Extract the (x, y) coordinate from the center of the cell holding the provided text.  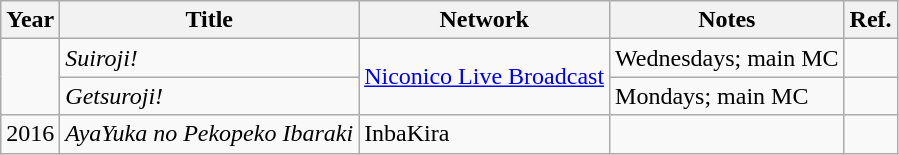
Network (484, 20)
InbaKira (484, 134)
Title (210, 20)
Getsuroji! (210, 96)
Ref. (870, 20)
Mondays; main MC (727, 96)
Year (30, 20)
Niconico Live Broadcast (484, 77)
AyaYuka no Pekopeko Ibaraki (210, 134)
Notes (727, 20)
2016 (30, 134)
Wednesdays; main MC (727, 58)
Suiroji! (210, 58)
